For the text-containing cell, return its midpoint in [x, y] coordinate format. 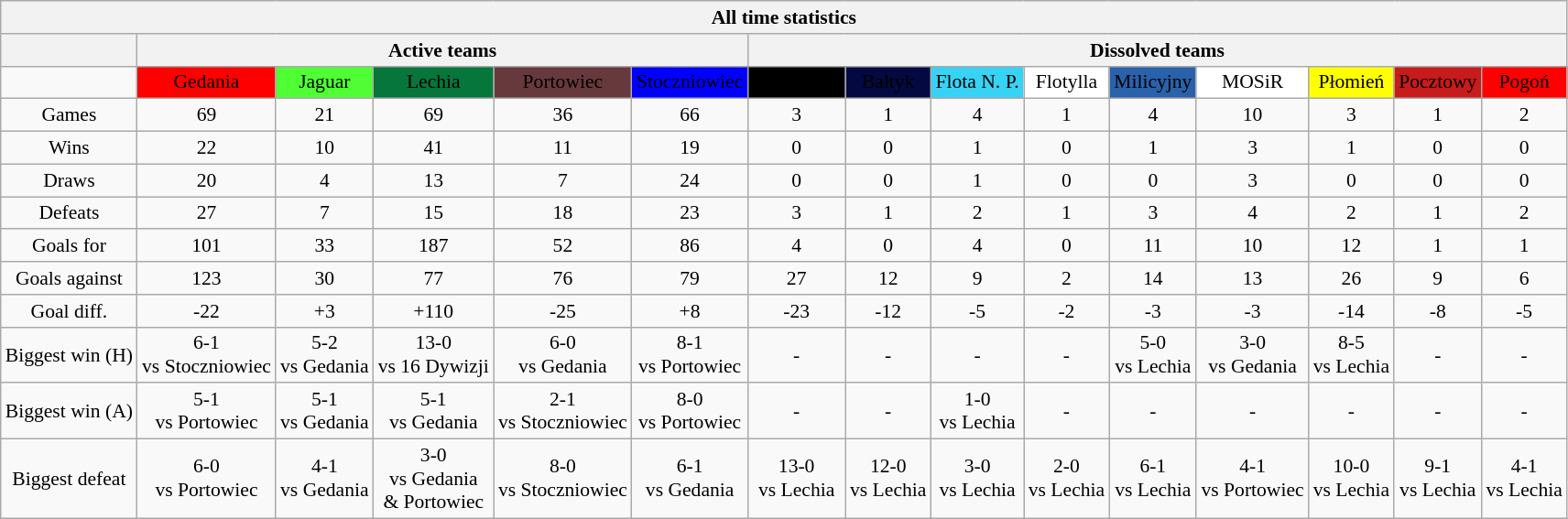
20 [207, 180]
4-1vs Portowiec [1252, 480]
Defeats [70, 213]
-14 [1352, 311]
Goals for [70, 246]
15 [434, 213]
13-0vs 16 Dywizji [434, 355]
-23 [797, 311]
Portowiec [562, 82]
-25 [562, 311]
Wins [70, 148]
14 [1152, 278]
-22 [207, 311]
76 [562, 278]
19 [690, 148]
Goal diff. [70, 311]
12-0vs Lechia [888, 480]
5-0vs Lechia [1152, 355]
6-0vs Portowiec [207, 480]
18 [562, 213]
+110 [434, 311]
5-2vs Gedania [324, 355]
Gedania [207, 82]
-2 [1066, 311]
Pogoń [1524, 82]
79 [690, 278]
2-1vs Stoczniowiec [562, 412]
Flotylla [1066, 82]
Pocztowy [1438, 82]
Biggest win (H) [70, 355]
16 Dywizji [797, 82]
Flota N. P. [976, 82]
Stoczniowiec [690, 82]
Goals against [70, 278]
-12 [888, 311]
3-0vs Gedania& Portowiec [434, 480]
6-1vs Gedania [690, 480]
2-0vs Lechia [1066, 480]
52 [562, 246]
3-0vs Gedania [1252, 355]
187 [434, 246]
Milicyjny [1152, 82]
+8 [690, 311]
4-1vs Gedania [324, 480]
5-1vs Portowiec [207, 412]
77 [434, 278]
8-0vs Portowiec [690, 412]
Biggest defeat [70, 480]
Jaguar [324, 82]
41 [434, 148]
Płomień [1352, 82]
8-5vs Lechia [1352, 355]
6-0vs Gedania [562, 355]
23 [690, 213]
Active teams [442, 50]
22 [207, 148]
3-0vs Lechia [976, 480]
36 [562, 115]
Bałtyk [888, 82]
All time statistics [784, 17]
Draws [70, 180]
+3 [324, 311]
86 [690, 246]
4-1vs Lechia [1524, 480]
-8 [1438, 311]
Lechia [434, 82]
101 [207, 246]
MOSiR [1252, 82]
10-0vs Lechia [1352, 480]
8-1vs Portowiec [690, 355]
6-1vs Lechia [1152, 480]
8-0vs Stoczniowiec [562, 480]
6 [1524, 278]
9-1vs Lechia [1438, 480]
66 [690, 115]
21 [324, 115]
26 [1352, 278]
6-1vs Stoczniowiec [207, 355]
1-0vs Lechia [976, 412]
30 [324, 278]
33 [324, 246]
Dissolved teams [1158, 50]
123 [207, 278]
24 [690, 180]
Games [70, 115]
Biggest win (A) [70, 412]
13-0vs Lechia [797, 480]
